Determine the (x, y) coordinate at the center of the cell enclosing the given text.  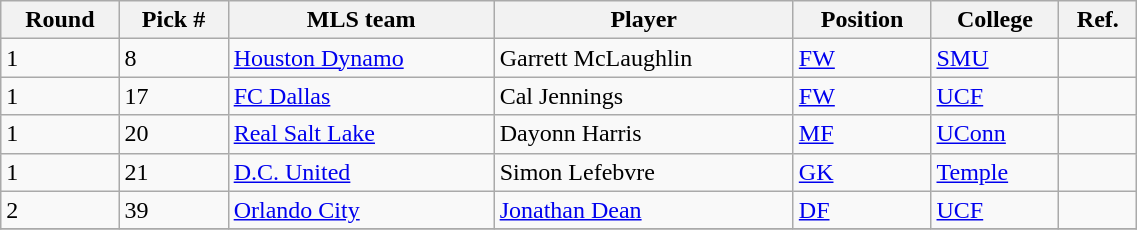
Simon Lefebvre (644, 172)
Round (60, 20)
MLS team (361, 20)
Real Salt Lake (361, 134)
Houston Dynamo (361, 58)
20 (174, 134)
Jonathan Dean (644, 210)
39 (174, 210)
Cal Jennings (644, 96)
8 (174, 58)
17 (174, 96)
Ref. (1098, 20)
Temple (995, 172)
UConn (995, 134)
Orlando City (361, 210)
Dayonn Harris (644, 134)
Player (644, 20)
College (995, 20)
GK (862, 172)
Position (862, 20)
D.C. United (361, 172)
SMU (995, 58)
DF (862, 210)
FC Dallas (361, 96)
Pick # (174, 20)
21 (174, 172)
2 (60, 210)
MF (862, 134)
Garrett McLaughlin (644, 58)
